Scan for the cell matching the given text and deliver its (X, Y) coordinate at center. 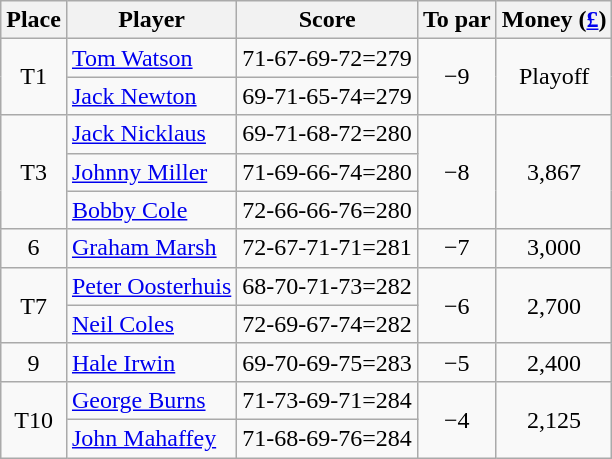
George Burns (151, 400)
Bobby Cole (151, 210)
3,000 (554, 248)
Jack Nicklaus (151, 134)
6 (34, 248)
2,125 (554, 419)
−5 (456, 362)
69-71-65-74=279 (328, 96)
T3 (34, 172)
−6 (456, 305)
71-67-69-72=279 (328, 58)
71-68-69-76=284 (328, 438)
Peter Oosterhuis (151, 286)
Tom Watson (151, 58)
Johnny Miller (151, 172)
Money (£) (554, 20)
Player (151, 20)
T1 (34, 77)
John Mahaffey (151, 438)
Neil Coles (151, 324)
T7 (34, 305)
71-73-69-71=284 (328, 400)
To par (456, 20)
2,400 (554, 362)
72-69-67-74=282 (328, 324)
Playoff (554, 77)
Score (328, 20)
3,867 (554, 172)
68-70-71-73=282 (328, 286)
2,700 (554, 305)
69-71-68-72=280 (328, 134)
−9 (456, 77)
71-69-66-74=280 (328, 172)
9 (34, 362)
Hale Irwin (151, 362)
Graham Marsh (151, 248)
T10 (34, 419)
72-67-71-71=281 (328, 248)
−7 (456, 248)
72-66-66-76=280 (328, 210)
Jack Newton (151, 96)
69-70-69-75=283 (328, 362)
−8 (456, 172)
Place (34, 20)
−4 (456, 419)
